Identify which cell holds the provided text, then report its (x, y) central coordinate. 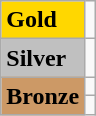
Gold (43, 20)
Silver (43, 58)
Bronze (43, 96)
